Provide the [x, y] coordinate of the cell's center where the given text is located.  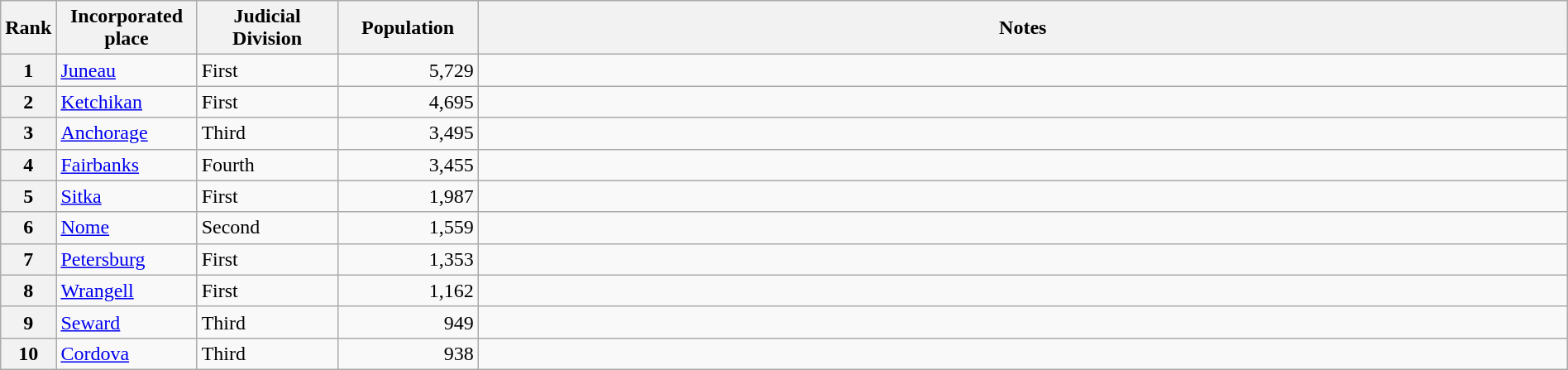
3,455 [408, 165]
1 [28, 70]
10 [28, 353]
5 [28, 196]
7 [28, 259]
Juneau [127, 70]
5,729 [408, 70]
Ketchikan [127, 102]
Fairbanks [127, 165]
Anchorage [127, 133]
Judicial Division [267, 28]
Petersburg [127, 259]
1,353 [408, 259]
1,162 [408, 291]
Wrangell [127, 291]
4 [28, 165]
Second [267, 228]
3 [28, 133]
1,559 [408, 228]
4,695 [408, 102]
Population [408, 28]
Fourth [267, 165]
2 [28, 102]
Cordova [127, 353]
Nome [127, 228]
6 [28, 228]
Incorporated place [127, 28]
9 [28, 322]
8 [28, 291]
Sitka [127, 196]
1,987 [408, 196]
Rank [28, 28]
Seward [127, 322]
938 [408, 353]
3,495 [408, 133]
949 [408, 322]
Notes [1022, 28]
